Return the (X, Y) coordinate for the center point of the cell that contains the specified text.  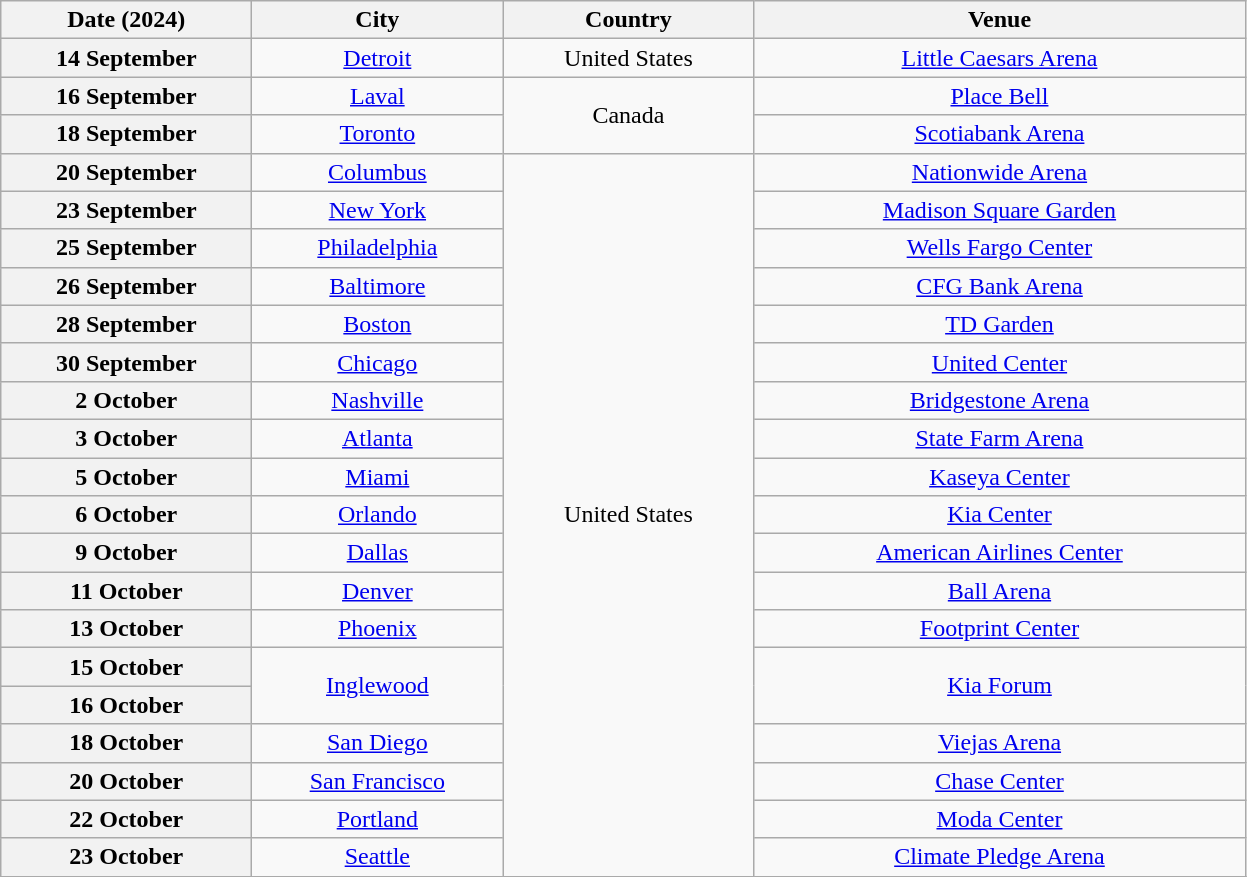
Atlanta (378, 438)
2 October (126, 400)
San Francisco (378, 781)
Viejas Arena (1000, 743)
San Diego (378, 743)
Seattle (378, 857)
20 October (126, 781)
American Airlines Center (1000, 553)
3 October (126, 438)
CFG Bank Arena (1000, 286)
Orlando (378, 515)
5 October (126, 477)
Kaseya Center (1000, 477)
Little Caesars Arena (1000, 58)
23 October (126, 857)
Laval (378, 96)
Nationwide Arena (1000, 172)
Toronto (378, 134)
16 September (126, 96)
28 September (126, 324)
Inglewood (378, 686)
Ball Arena (1000, 591)
18 September (126, 134)
Boston (378, 324)
Philadelphia (378, 248)
Kia Center (1000, 515)
26 September (126, 286)
30 September (126, 362)
Footprint Center (1000, 629)
9 October (126, 553)
Chicago (378, 362)
Columbus (378, 172)
23 September (126, 210)
Kia Forum (1000, 686)
Phoenix (378, 629)
Wells Fargo Center (1000, 248)
Nashville (378, 400)
14 September (126, 58)
State Farm Arena (1000, 438)
18 October (126, 743)
Detroit (378, 58)
Moda Center (1000, 819)
Madison Square Garden (1000, 210)
Baltimore (378, 286)
16 October (126, 705)
Climate Pledge Arena (1000, 857)
Denver (378, 591)
Portland (378, 819)
20 September (126, 172)
TD Garden (1000, 324)
Venue (1000, 20)
Chase Center (1000, 781)
City (378, 20)
11 October (126, 591)
6 October (126, 515)
22 October (126, 819)
United Center (1000, 362)
Place Bell (1000, 96)
Canada (628, 115)
13 October (126, 629)
25 September (126, 248)
New York (378, 210)
Dallas (378, 553)
15 October (126, 667)
Miami (378, 477)
Scotiabank Arena (1000, 134)
Country (628, 20)
Date (2024) (126, 20)
Bridgestone Arena (1000, 400)
